Scan for the cell matching the given text and deliver its [X, Y] coordinate at center. 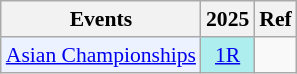
Events [101, 19]
1R [228, 55]
Ref [275, 19]
Asian Championships [101, 55]
2025 [228, 19]
